Locate the cell with the specified text and output its [x, y] center coordinate. 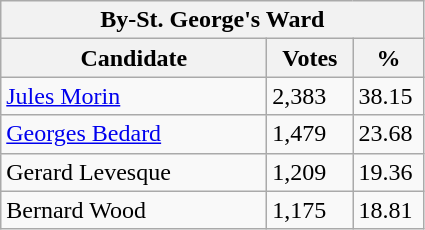
% [388, 58]
1,209 [310, 172]
Votes [310, 58]
18.81 [388, 210]
Bernard Wood [134, 210]
Georges Bedard [134, 134]
By-St. George's Ward [212, 20]
Gerard Levesque [134, 172]
1,479 [310, 134]
Candidate [134, 58]
Jules Morin [134, 96]
2,383 [310, 96]
23.68 [388, 134]
38.15 [388, 96]
19.36 [388, 172]
1,175 [310, 210]
